Scan for the cell matching the given text and deliver its (x, y) coordinate at center. 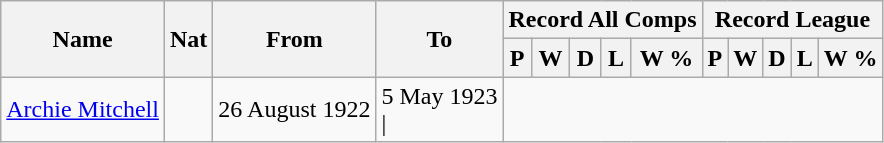
From (294, 39)
Record League (792, 20)
Record All Comps (602, 20)
Name (83, 39)
Archie Mitchell (83, 110)
Nat (188, 39)
5 May 1923| (440, 110)
26 August 1922 (294, 110)
To (440, 39)
